Find where the given text appears and provide that cell's center as [X, Y] coordinate. 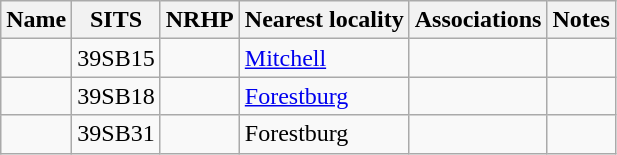
39SB18 [116, 96]
Notes [581, 20]
39SB31 [116, 134]
NRHP [200, 20]
Associations [478, 20]
SITS [116, 20]
Nearest locality [324, 20]
Mitchell [324, 58]
39SB15 [116, 58]
Name [36, 20]
